For the text-containing cell, return its midpoint in (x, y) coordinate format. 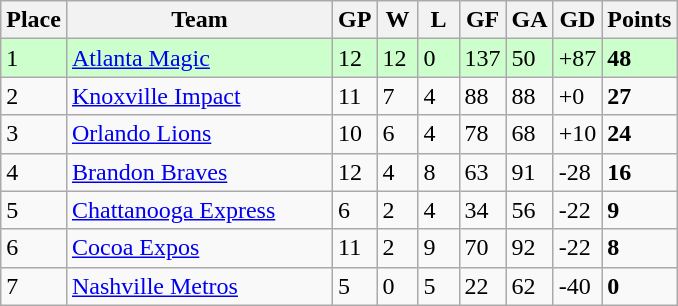
34 (482, 210)
27 (640, 96)
Knoxville Impact (199, 96)
92 (530, 248)
-40 (578, 286)
GD (578, 20)
Team (199, 20)
24 (640, 134)
Atlanta Magic (199, 58)
Chattanooga Express (199, 210)
3 (34, 134)
Points (640, 20)
GF (482, 20)
+10 (578, 134)
Cocoa Expos (199, 248)
63 (482, 172)
+87 (578, 58)
22 (482, 286)
56 (530, 210)
Brandon Braves (199, 172)
70 (482, 248)
91 (530, 172)
-28 (578, 172)
Nashville Metros (199, 286)
L (438, 20)
137 (482, 58)
1 (34, 58)
+0 (578, 96)
78 (482, 134)
GP (355, 20)
48 (640, 58)
Orlando Lions (199, 134)
16 (640, 172)
10 (355, 134)
62 (530, 286)
GA (530, 20)
50 (530, 58)
Place (34, 20)
W (398, 20)
68 (530, 134)
